Capture the cell that displays the provided text and extract its (X, Y) central coordinate. 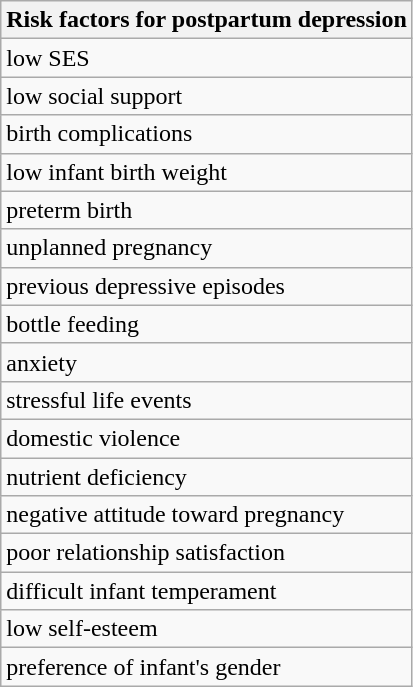
previous depressive episodes (207, 286)
stressful life events (207, 400)
unplanned pregnancy (207, 248)
difficult infant temperament (207, 591)
low SES (207, 58)
domestic violence (207, 438)
low infant birth weight (207, 172)
low self-esteem (207, 629)
nutrient deficiency (207, 477)
negative attitude toward pregnancy (207, 515)
bottle feeding (207, 324)
birth complications (207, 134)
anxiety (207, 362)
poor relationship satisfaction (207, 553)
low social support (207, 96)
preterm birth (207, 210)
preference of infant's gender (207, 667)
Risk factors for postpartum depression (207, 20)
